Locate the cell with the specified text and output its [x, y] center coordinate. 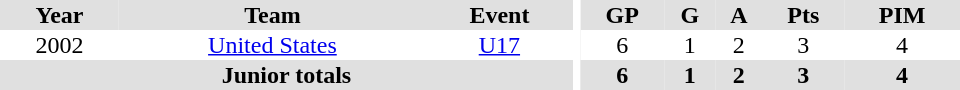
U17 [500, 45]
Pts [804, 15]
GP [622, 15]
Year [60, 15]
A [738, 15]
PIM [902, 15]
Event [500, 15]
United States [272, 45]
2002 [60, 45]
G [690, 15]
Team [272, 15]
Junior totals [286, 75]
